Output the (x, y) coordinate of the center of the cell containing the given text.  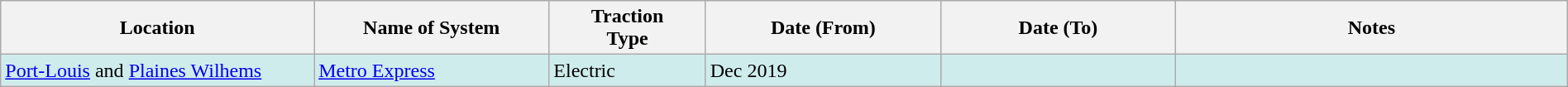
Electric (627, 70)
TractionType (627, 28)
Metro Express (432, 70)
Notes (1372, 28)
Name of System (432, 28)
Port-Louis and Plaines Wilhems (157, 70)
Date (To) (1058, 28)
Location (157, 28)
Date (From) (823, 28)
Dec 2019 (823, 70)
